Detect which cell encompasses the target text, then output its (x, y) center coordinate. 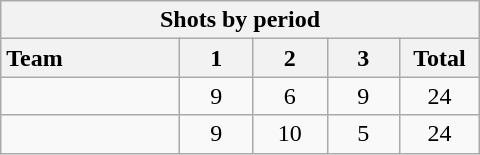
2 (290, 58)
6 (290, 96)
Shots by period (240, 20)
1 (216, 58)
10 (290, 134)
Team (90, 58)
3 (363, 58)
5 (363, 134)
Total (440, 58)
